Detect which cell encompasses the target text, then output its [X, Y] center coordinate. 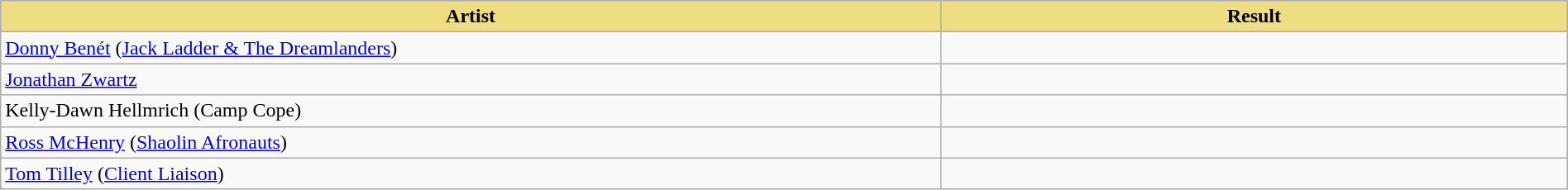
Tom Tilley (Client Liaison) [471, 173]
Artist [471, 17]
Result [1254, 17]
Donny Benét (Jack Ladder & The Dreamlanders) [471, 48]
Ross McHenry (Shaolin Afronauts) [471, 142]
Kelly-Dawn Hellmrich (Camp Cope) [471, 111]
Jonathan Zwartz [471, 79]
